Detect which cell encompasses the target text, then output its [X, Y] center coordinate. 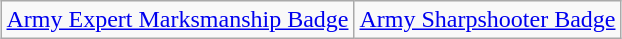
Army Sharpshooter Badge [488, 20]
Army Expert Marksmanship Badge [178, 20]
